Capture the cell that displays the provided text and extract its [X, Y] central coordinate. 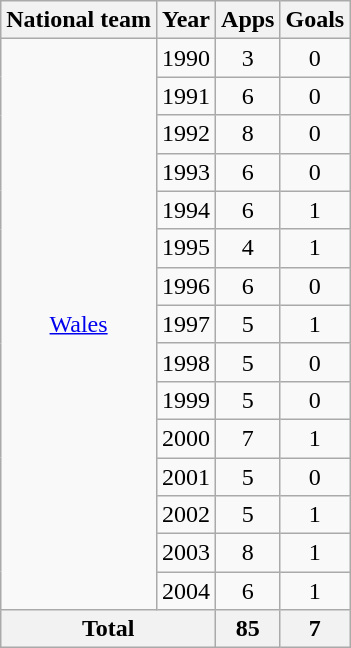
1992 [186, 134]
2000 [186, 438]
1995 [186, 248]
Wales [79, 324]
3 [248, 58]
Apps [248, 20]
85 [248, 629]
Goals [315, 20]
1991 [186, 96]
1996 [186, 286]
2002 [186, 515]
1990 [186, 58]
1998 [186, 362]
1997 [186, 324]
Total [108, 629]
2004 [186, 591]
1993 [186, 172]
1999 [186, 400]
2003 [186, 553]
1994 [186, 210]
Year [186, 20]
National team [79, 20]
4 [248, 248]
2001 [186, 477]
